Find where the given text appears and provide that cell's center as [x, y] coordinate. 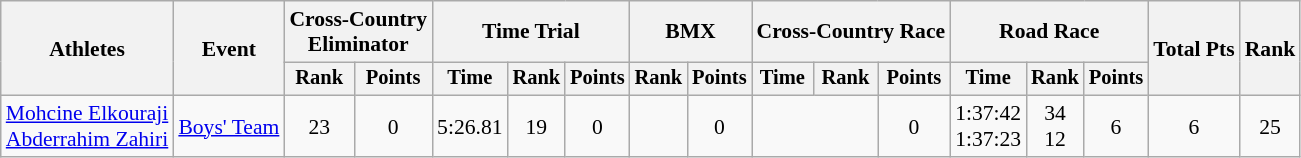
BMX [691, 32]
5:26.81 [470, 126]
Cross-CountryEliminator [358, 32]
Cross-Country Race [852, 32]
3412 [1055, 126]
1:37:421:37:23 [988, 126]
Event [228, 48]
Time Trial [530, 32]
Total Pts [1194, 48]
Boys' Team [228, 126]
23 [319, 126]
Mohcine ElkourajiAbderrahim Zahiri [88, 126]
25 [1270, 126]
19 [537, 126]
Road Race [1049, 32]
Athletes [88, 48]
